Determine the [x, y] coordinate at the center of the cell enclosing the given text.  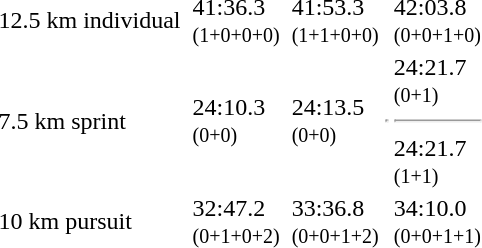
24:21.7(0+1)24:21.7(1+1) [437, 121]
24:13.5(0+0) [335, 121]
24:10.3(0+0) [236, 121]
